Pinpoint the cell where the given text exists, returning its [x, y] midpoint coordinate. 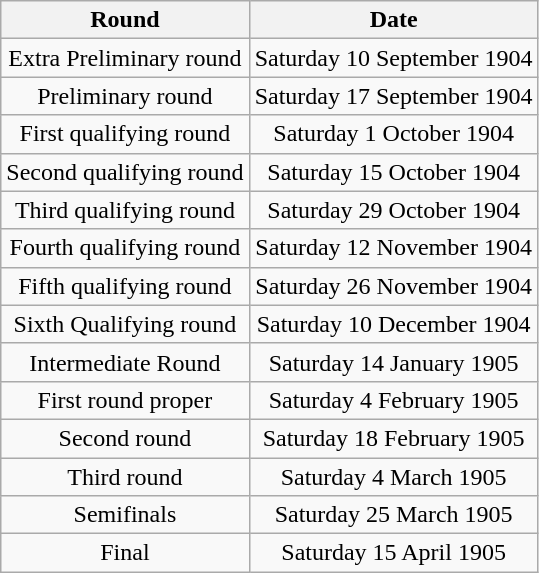
Saturday 4 March 1905 [394, 477]
Fifth qualifying round [125, 286]
Third round [125, 477]
Semifinals [125, 515]
Saturday 10 December 1904 [394, 324]
Saturday 15 October 1904 [394, 172]
Saturday 26 November 1904 [394, 286]
Saturday 17 September 1904 [394, 96]
Saturday 25 March 1905 [394, 515]
Saturday 29 October 1904 [394, 210]
Final [125, 553]
Saturday 12 November 1904 [394, 248]
Preliminary round [125, 96]
Second qualifying round [125, 172]
Round [125, 20]
Saturday 18 February 1905 [394, 438]
Saturday 10 September 1904 [394, 58]
First qualifying round [125, 134]
Intermediate Round [125, 362]
Date [394, 20]
First round proper [125, 400]
Saturday 1 October 1904 [394, 134]
Second round [125, 438]
Third qualifying round [125, 210]
Fourth qualifying round [125, 248]
Saturday 15 April 1905 [394, 553]
Saturday 4 February 1905 [394, 400]
Sixth Qualifying round [125, 324]
Saturday 14 January 1905 [394, 362]
Extra Preliminary round [125, 58]
